Scan for the cell matching the given text and deliver its (X, Y) coordinate at center. 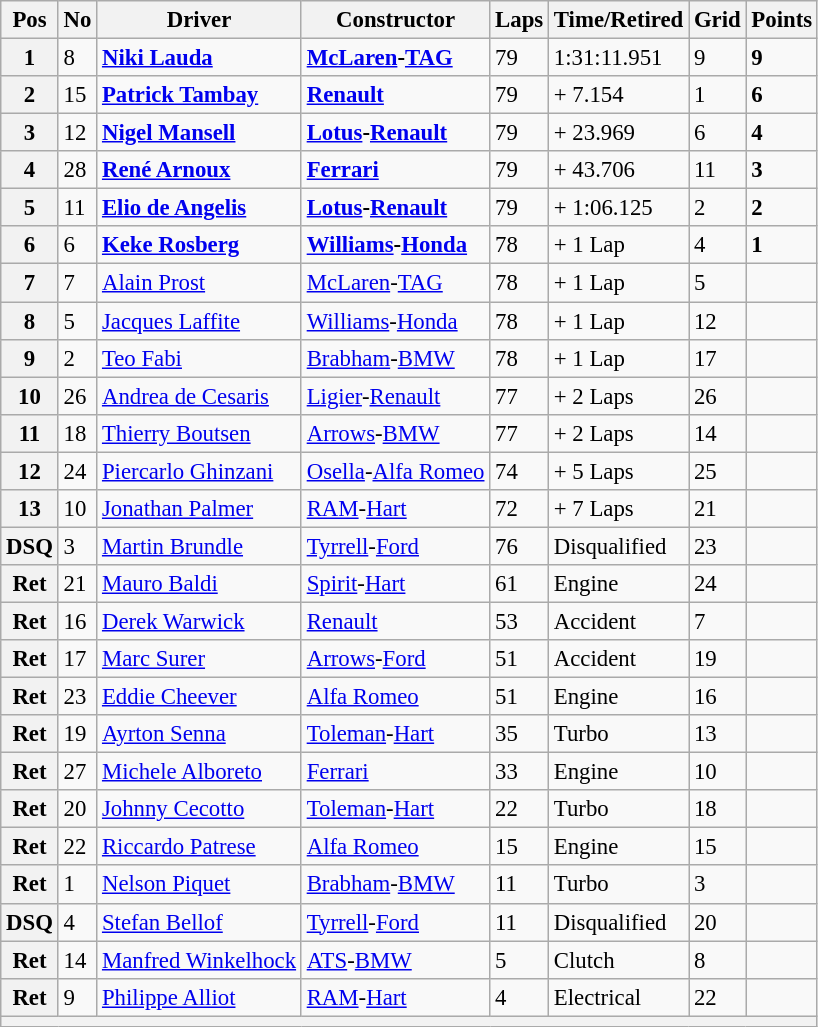
Mauro Baldi (200, 584)
+ 7 Laps (619, 509)
72 (520, 509)
Constructor (395, 20)
Michele Alboreto (200, 772)
Ayrton Senna (200, 734)
28 (77, 170)
+ 7.154 (619, 95)
27 (77, 772)
Time/Retired (619, 20)
Piercarlo Ghinzani (200, 471)
Johnny Cecotto (200, 809)
+ 1:06.125 (619, 208)
+ 43.706 (619, 170)
74 (520, 471)
Electrical (619, 997)
Patrick Tambay (200, 95)
53 (520, 621)
No (77, 20)
Stefan Bellof (200, 922)
Philippe Alliot (200, 997)
Osella-Alfa Romeo (395, 471)
25 (718, 471)
Teo Fabi (200, 358)
Riccardo Patrese (200, 847)
Andrea de Cesaris (200, 396)
René Arnoux (200, 170)
Thierry Boutsen (200, 433)
Grid (718, 20)
Points (782, 20)
33 (520, 772)
Clutch (619, 960)
Niki Lauda (200, 58)
Laps (520, 20)
Jonathan Palmer (200, 509)
+ 23.969 (619, 133)
Nigel Mansell (200, 133)
35 (520, 734)
1:31:11.951 (619, 58)
Nelson Piquet (200, 885)
Spirit-Hart (395, 584)
Marc Surer (200, 659)
Martin Brundle (200, 546)
Keke Rosberg (200, 245)
Ligier-Renault (395, 396)
76 (520, 546)
ATS-BMW (395, 960)
+ 5 Laps (619, 471)
Elio de Angelis (200, 208)
Arrows-Ford (395, 659)
Driver (200, 20)
Manfred Winkelhock (200, 960)
61 (520, 584)
Derek Warwick (200, 621)
Jacques Laffite (200, 321)
Eddie Cheever (200, 697)
Pos (30, 20)
Arrows-BMW (395, 433)
Alain Prost (200, 283)
